Detect which cell encompasses the target text, then output its [x, y] center coordinate. 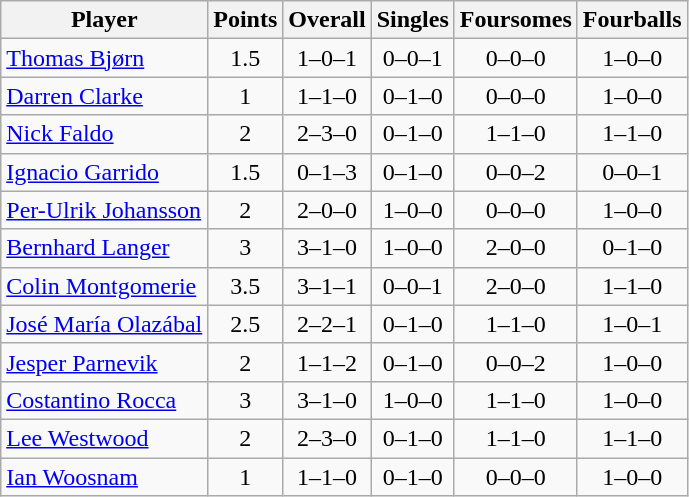
Fourballs [632, 20]
José María Olazábal [104, 324]
Ignacio Garrido [104, 172]
3–1–1 [327, 286]
Ian Woosnam [104, 477]
Darren Clarke [104, 96]
Player [104, 20]
Overall [327, 20]
Jesper Parnevik [104, 362]
3.5 [246, 286]
Lee Westwood [104, 438]
0–1–3 [327, 172]
Bernhard Langer [104, 248]
2–2–1 [327, 324]
Per-Ulrik Johansson [104, 210]
Singles [412, 20]
1–1–2 [327, 362]
Colin Montgomerie [104, 286]
Thomas Bjørn [104, 58]
Foursomes [516, 20]
Nick Faldo [104, 134]
Points [246, 20]
2.5 [246, 324]
Costantino Rocca [104, 400]
